Search for the cell housing the specified text and yield its [x, y] center coordinate. 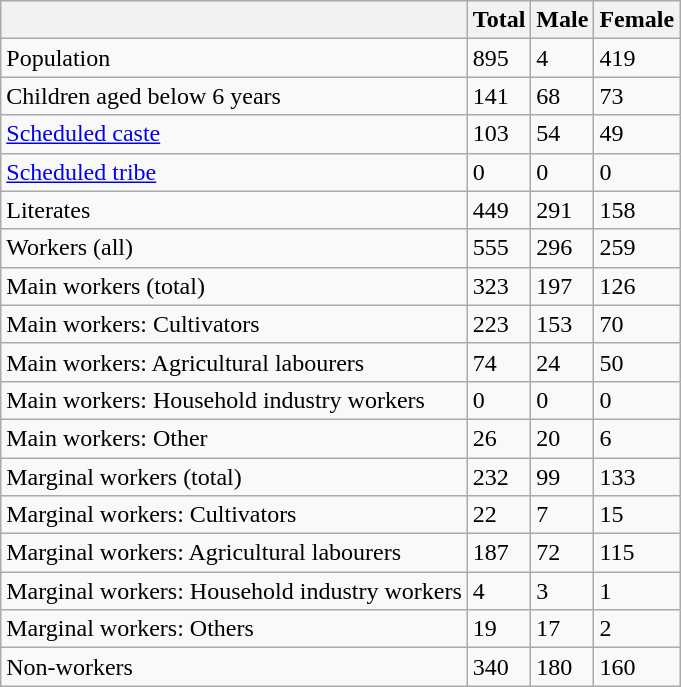
15 [637, 515]
Non-workers [234, 667]
54 [562, 134]
Main workers: Cultivators [234, 324]
26 [499, 438]
133 [637, 477]
Main workers: Agricultural labourers [234, 362]
7 [562, 515]
Marginal workers: Household industry workers [234, 591]
895 [499, 58]
Literates [234, 210]
70 [637, 324]
Main workers: Other [234, 438]
68 [562, 96]
19 [499, 629]
1 [637, 591]
115 [637, 553]
Marginal workers: Others [234, 629]
Workers (all) [234, 248]
126 [637, 286]
74 [499, 362]
555 [499, 248]
73 [637, 96]
Total [499, 20]
6 [637, 438]
180 [562, 667]
Scheduled tribe [234, 172]
Population [234, 58]
Main workers (total) [234, 286]
449 [499, 210]
103 [499, 134]
197 [562, 286]
Male [562, 20]
Marginal workers: Cultivators [234, 515]
259 [637, 248]
Scheduled caste [234, 134]
141 [499, 96]
20 [562, 438]
153 [562, 324]
24 [562, 362]
340 [499, 667]
17 [562, 629]
419 [637, 58]
50 [637, 362]
158 [637, 210]
Female [637, 20]
Children aged below 6 years [234, 96]
3 [562, 591]
Marginal workers: Agricultural labourers [234, 553]
160 [637, 667]
Main workers: Household industry workers [234, 400]
232 [499, 477]
99 [562, 477]
72 [562, 553]
223 [499, 324]
2 [637, 629]
49 [637, 134]
291 [562, 210]
22 [499, 515]
296 [562, 248]
323 [499, 286]
Marginal workers (total) [234, 477]
187 [499, 553]
